Extract the [X, Y] coordinate from the center of the cell holding the provided text.  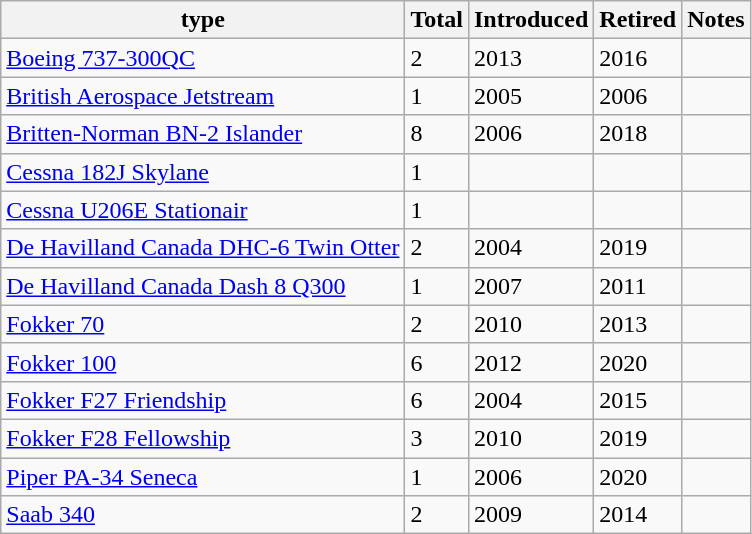
Fokker F27 Friendship [203, 400]
2016 [638, 58]
2015 [638, 400]
Fokker 100 [203, 362]
2007 [530, 286]
type [203, 20]
Retired [638, 20]
De Havilland Canada DHC-6 Twin Otter [203, 248]
3 [437, 438]
2009 [530, 515]
Total [437, 20]
Fokker 70 [203, 324]
2011 [638, 286]
2012 [530, 362]
8 [437, 134]
Cessna 182J Skylane [203, 172]
Saab 340 [203, 515]
Notes [716, 20]
Introduced [530, 20]
De Havilland Canada Dash 8 Q300 [203, 286]
2018 [638, 134]
British Aerospace Jetstream [203, 96]
Piper PA-34 Seneca [203, 477]
2005 [530, 96]
Fokker F28 Fellowship [203, 438]
Cessna U206E Stationair [203, 210]
2014 [638, 515]
Britten-Norman BN-2 Islander [203, 134]
Boeing 737-300QC [203, 58]
